Identify which cell holds the provided text, then report its (x, y) central coordinate. 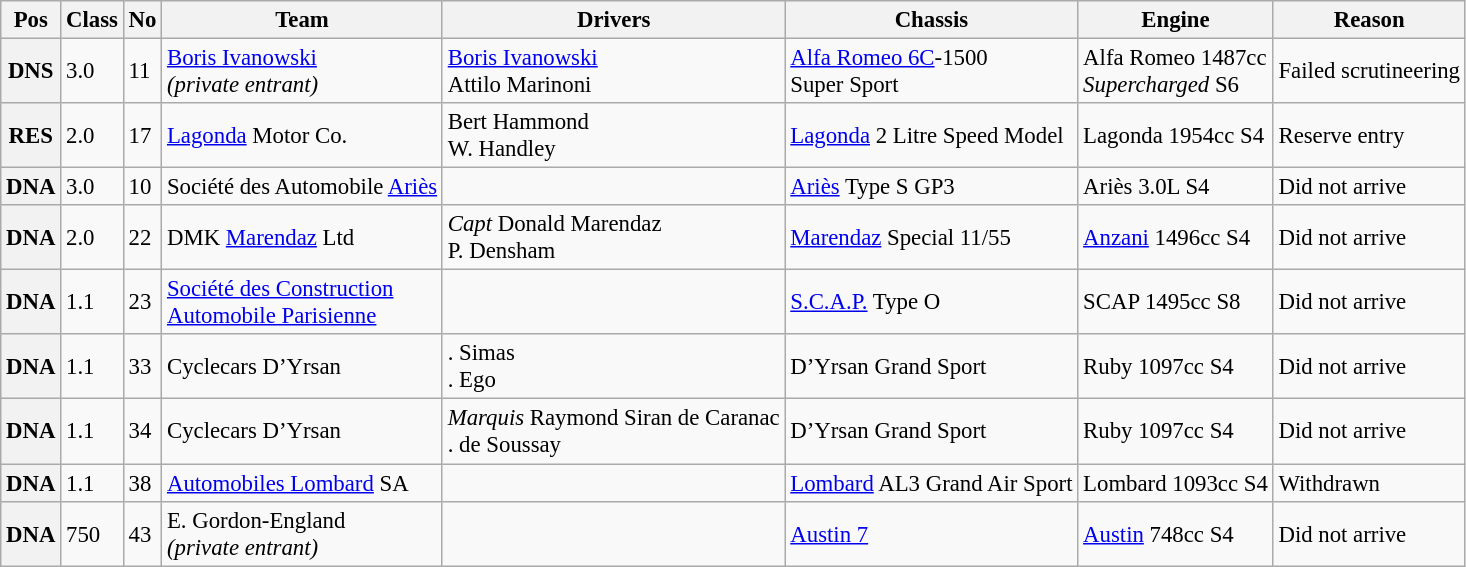
Engine (1176, 20)
Reason (1369, 20)
38 (142, 483)
S.C.A.P. Type O (932, 302)
DNS (31, 72)
Automobiles Lombard SA (302, 483)
Failed scrutineering (1369, 72)
Marendaz Special 11/55 (932, 238)
Team (302, 20)
Austin 748cc S4 (1176, 534)
Alfa Romeo 1487ccSupercharged S6 (1176, 72)
DMK Marendaz Ltd (302, 238)
23 (142, 302)
Lagonda 1954cc S4 (1176, 136)
Ariès 3.0L S4 (1176, 187)
Drivers (614, 20)
Boris Ivanowski Attilo Marinoni (614, 72)
11 (142, 72)
Lagonda 2 Litre Speed Model (932, 136)
Anzani 1496cc S4 (1176, 238)
SCAP 1495cc S8 (1176, 302)
Société des Automobile Ariès (302, 187)
Alfa Romeo 6C-1500Super Sport (932, 72)
Société des ConstructionAutomobile Parisienne (302, 302)
Withdrawn (1369, 483)
Bert Hammond W. Handley (614, 136)
Pos (31, 20)
Reserve entry (1369, 136)
Lagonda Motor Co. (302, 136)
33 (142, 366)
Capt Donald Marendaz P. Densham (614, 238)
Marquis Raymond Siran de Caranac . de Soussay (614, 432)
10 (142, 187)
Class (92, 20)
Lombard AL3 Grand Air Sport (932, 483)
Austin 7 (932, 534)
22 (142, 238)
E. Gordon-England(private entrant) (302, 534)
34 (142, 432)
750 (92, 534)
17 (142, 136)
Chassis (932, 20)
. Simas . Ego (614, 366)
RES (31, 136)
43 (142, 534)
Boris Ivanowski(private entrant) (302, 72)
No (142, 20)
Lombard 1093cc S4 (1176, 483)
Ariès Type S GP3 (932, 187)
